Determine the (x, y) coordinate at the center of the cell enclosing the given text.  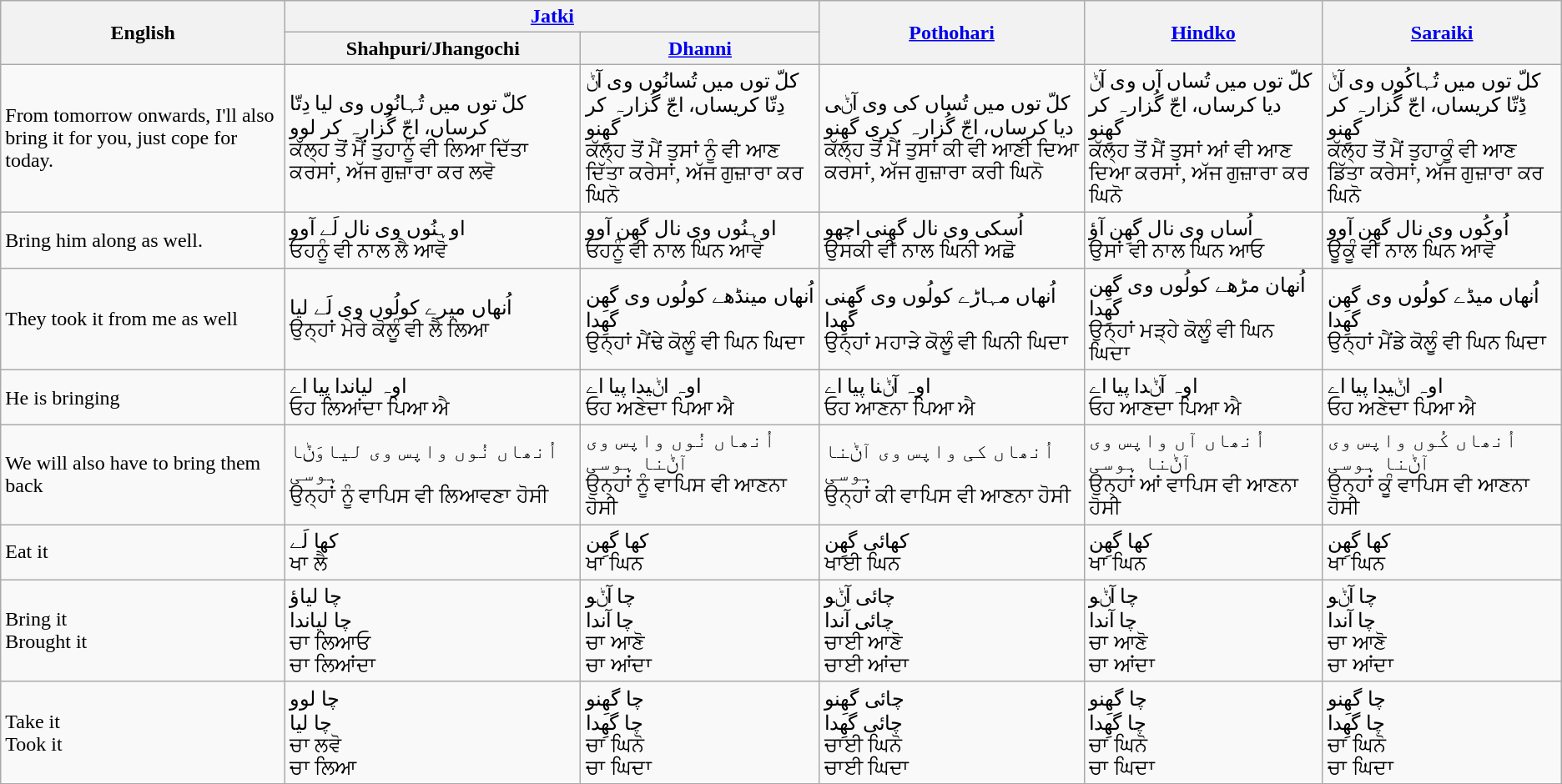
چائی آݨوچائی آنداਚਾਈ ਆਣੋਚਾਈ ਆਂਦਾ (951, 631)
اوہ لیاندا پیا اےਓਹ ਲਿਆਂਦਾ ਪਿਆ ਐ (433, 397)
Eat it (144, 552)
اُنھاں میڈے کولُوں وی گھِن گھِداਉਨ੍ਹਾਂ ਮੈਂਡੇ ਕੋਲੂੰ ਵੀ ਘਿਨ ਘਿਦਾ (1442, 319)
اوہنُوں وی نال گھِن آووਓਹਨੂੰ ਵੀ ਨਾਲ ਘਿਨ ਆਵੋ (700, 240)
چا لووچا لیاਚਾ ਲਵੋਚਾ ਲਿਆ (433, 732)
چا لیاؤچا لیانداਚਾ ਲਿਆਓਚਾ ਲਿਆਂਦਾ (433, 631)
اُوکُوں وی نال گھِن آووਊਕੂੰ ਵੀ ਨਾਲ ਘਿਨ ਆਵੋ (1442, 240)
Dhanni (700, 48)
Shahpuri/Jhangochi (433, 48)
کلّ توں میں تُہاکُوں وی آݨ ڈِتّا کریساں، اجّ گُزارہ کر گھِنوਕੱਲ੍ਹ ਤੋਂ ਮੈਂ ਤੁਹਾਕੂੰ ਵੀ ਆਣ ਡਿੱਤਾ ਕਰੇਸਾਂ, ਅੱਜ ਗੁਜ਼ਾਰਾ ਕਰ ਘਿਨੋ (1442, 138)
اُنھاں میرے کولُوں وی لَے لیاਉਨ੍ਹਾਂ ਮੇਰੇ ਕੋਲੂੰ ਵੀ ਲੈ ਲਿਆ (433, 319)
اُساں وی نال گھِن آؤਉਸਾਂ ਵੀ ਨਾਲ ਘਿਨ ਆਓ (1203, 240)
کلّ توں میں تُساں آں وی آݨ دیا کرساں، اجّ گُزارہ کر گھِنوਕੱਲ੍ਹ ਤੋਂ ਮੈਂ ਤੁਸਾਂ ਆਂ ਵੀ ਆਣ ਦਿਆ ਕਰਸਾਂ, ਅੱਜ ਗੁਜ਼ਾਰਾ ਕਰ ਘਿਨੋ (1203, 138)
اُنھاں مینڈھے کولُوں وی گھِن گھِداਉਨ੍ਹਾਂ ਮੈਂਢੇ ਕੋਲੂੰ ਵੀ ਘਿਨ ਘਿਦਾ (700, 319)
اوہ آݨنا پیا اےਓਹ ਆਣਨਾ ਪਿਆ ਐ (951, 397)
اُنھاں آں واپس وی آݨنا ہوسیਉਨ੍ਹਾਂ ਆਂ ਵਾਪਿਸ ਵੀ ਆਣਨਾ ਹੋਸੀ (1203, 475)
اُنھاں کی واپس وی آݨنا ہوسیਉਨ੍ਹਾਂ ਕੀ ਵਾਪਿਸ ਵੀ ਆਣਨਾ ਹੋਸੀ (951, 475)
We will also have to bring them back (144, 475)
اُنھاں نُوں واپس وی لیاوَݨا ہوسیਉਨ੍ਹਾਂ ਨੂੰ ਵਾਪਿਸ ਵੀ ਲਿਆਵਣਾ ਹੋਸੀ (433, 475)
English (144, 33)
Jatki (552, 17)
Bring itBrought it (144, 631)
They took it from me as well (144, 319)
اُنھاں مہاڑے کولُوں وی گھِنی گھِداਉਨ੍ਹਾਂ ਮਹਾੜੇ ਕੋਲੂੰ ਵੀ ਘਿਨੀ ਘਿਦਾ (951, 319)
کلّ توں میں تُہانُوں وی لیا دِتّا کرساں، اجّ گُزارہ کر لووਕੱਲ੍ਹ ਤੋਂ ਮੈਂ ਤੁਹਾਨੂੰ ਵੀ ਲਿਆ ਦਿੱਤਾ ਕਰਸਾਂ, ਅੱਜ ਗੁਜ਼ਾਰਾ ਕਰ ਲਵੋ (433, 138)
Hindko (1203, 33)
Pothohari (951, 33)
From tomorrow onwards, I'll also bring it for you, just cope for today. (144, 138)
Saraiki (1442, 33)
He is bringing (144, 397)
کلّ توں میں تُسانُوں وی آݨ دِتّا کریساں، اجّ گُزارہ کر گھِنوਕੱਲ੍ਹ ਤੋਂ ਮੈਂ ਤੁਸਾਂ ਨੂੰ ਵੀ ਆਣ ਦਿੱਤਾ ਕਰੇਸਾਂ, ਅੱਜ ਗੁਜ਼ਾਰਾ ਕਰ ਘਿਨੋ (700, 138)
اُنھاں کُوں واپس وی آݨنا ہوسیਉਨ੍ਹਾਂ ਕੂੰ ਵਾਪਿਸ ਵੀ ਆਣਨਾ ਹੋਸੀ (1442, 475)
اُنھاں نُوں واپس وی آݨنا ہوسیਉਨ੍ਹਾਂ ਨੂੰ ਵਾਪਿਸ ਵੀ ਆਣਨਾ ਹੋਸੀ (700, 475)
کلّ توں میں تُساں کی وی آݨی دیا کرساں، اجّ گُزارہ کری گھِنوਕੱਲ੍ਹ ਤੋਂ ਮੈਂ ਤੁਸਾਂ ਕੀ ਵੀ ਆਣੀ ਦਿਆ ਕਰਸਾਂ, ਅੱਜ ਗੁਜ਼ਾਰਾ ਕਰੀ ਘਿਨੋ (951, 138)
کھا لَےਖਾ ਲੈ (433, 552)
چائی گھِنوچائی گھِداਚਾਈ ਘਿਨੋਚਾਈ ਘਿਦਾ (951, 732)
اوہ آݨدا پیا اےਓਹ ਆਣਦਾ ਪਿਆ ਐ (1203, 397)
اوہنُوں وی نال لَے آووਓਹਨੂੰ ਵੀ ਨਾਲ ਲੈ ਆਵੋ (433, 240)
اُسکی وی نال گھِنی اچھوਉਸਕੀ ਵੀ ਨਾਲ ਘਿਨੀ ਅਛੋ (951, 240)
اُنھان مڑھے کولُوں وی گھِن گھِداਉਨ੍ਹਾਂ ਮੜ੍ਹੇ ਕੋਲੂੰ ਵੀ ਘਿਨ ਘਿਦਾ (1203, 319)
کھائی گھِنਖਾਈ ਘਿਨ (951, 552)
Bring him along as well. (144, 240)
Take itTook it (144, 732)
